Find where the given text appears and provide that cell's center as (x, y) coordinate. 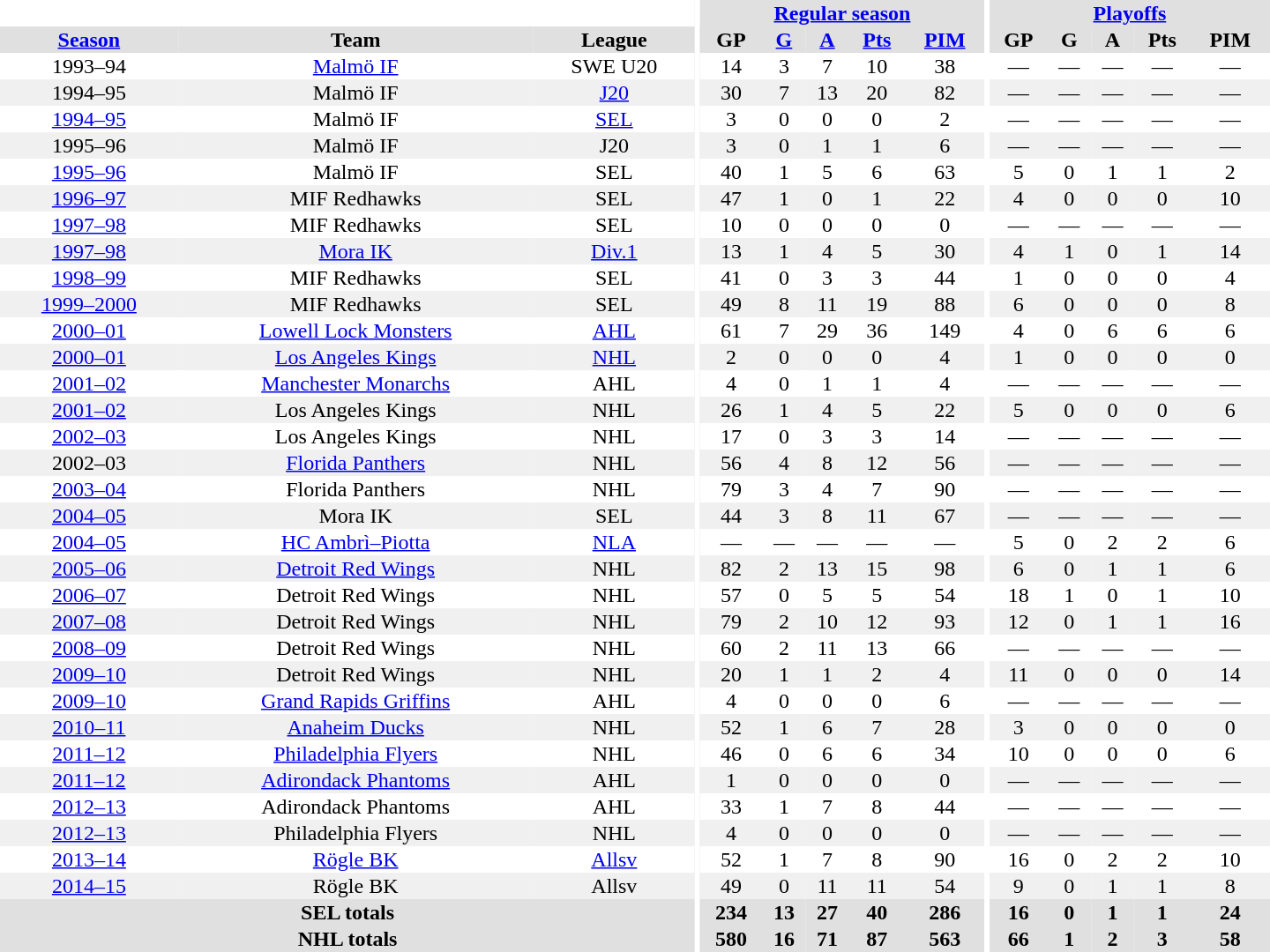
46 (732, 754)
60 (732, 648)
28 (945, 727)
29 (827, 331)
Anaheim Ducks (356, 727)
2007–08 (89, 621)
286 (945, 912)
Team (356, 40)
League (615, 40)
Playoffs (1130, 13)
63 (945, 172)
26 (732, 410)
41 (732, 278)
58 (1230, 939)
NHL totals (347, 939)
9 (1019, 886)
NLA (615, 542)
34 (945, 754)
19 (878, 304)
93 (945, 621)
Lowell Lock Monsters (356, 331)
57 (732, 595)
1999–2000 (89, 304)
87 (878, 939)
234 (732, 912)
580 (732, 939)
Season (89, 40)
38 (945, 66)
2013–14 (89, 859)
Manchester Monarchs (356, 383)
18 (1019, 595)
SEL totals (347, 912)
2010–11 (89, 727)
36 (878, 331)
61 (732, 331)
2008–09 (89, 648)
98 (945, 569)
149 (945, 331)
71 (827, 939)
67 (945, 516)
1998–99 (89, 278)
Div.1 (615, 251)
Regular season (843, 13)
1993–94 (89, 66)
88 (945, 304)
2005–06 (89, 569)
563 (945, 939)
2014–15 (89, 886)
Grand Rapids Griffins (356, 701)
33 (732, 807)
HC Ambrì–Piotta (356, 542)
17 (732, 436)
15 (878, 569)
1996–97 (89, 198)
47 (732, 198)
2003–04 (89, 489)
27 (827, 912)
SWE U20 (615, 66)
24 (1230, 912)
2006–07 (89, 595)
